Output the [x, y] coordinate of the center of the cell containing the given text.  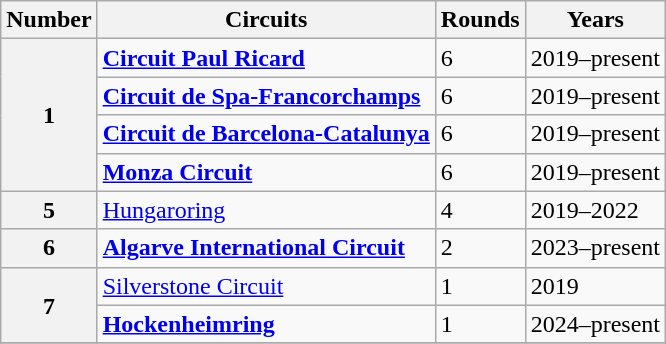
2019 [595, 286]
Years [595, 20]
Monza Circuit [266, 172]
Circuit de Spa-Francorchamps [266, 96]
Hungaroring [266, 210]
Circuits [266, 20]
5 [49, 210]
Circuit de Barcelona-Catalunya [266, 134]
2019–2022 [595, 210]
7 [49, 305]
Algarve International Circuit [266, 248]
Hockenheimring [266, 324]
2023–present [595, 248]
Circuit Paul Ricard [266, 58]
4 [480, 210]
Silverstone Circuit [266, 286]
2 [480, 248]
Rounds [480, 20]
Number [49, 20]
2024–present [595, 324]
